Provide the (x, y) coordinate of the cell's center where the given text is located.  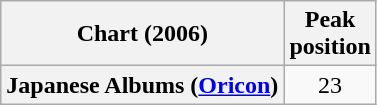
Peakposition (330, 34)
23 (330, 85)
Chart (2006) (142, 34)
Japanese Albums (Oricon) (142, 85)
